Output the [x, y] coordinate of the center of the cell containing the given text.  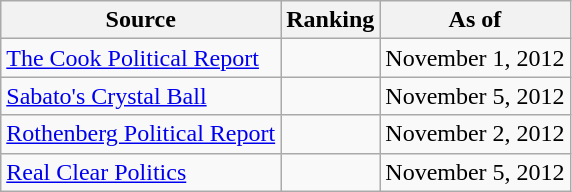
Source [141, 20]
November 2, 2012 [475, 134]
Sabato's Crystal Ball [141, 96]
As of [475, 20]
Rothenberg Political Report [141, 134]
The Cook Political Report [141, 58]
November 1, 2012 [475, 58]
Real Clear Politics [141, 172]
Ranking [330, 20]
